Locate the cell with the specified text and output its (x, y) center coordinate. 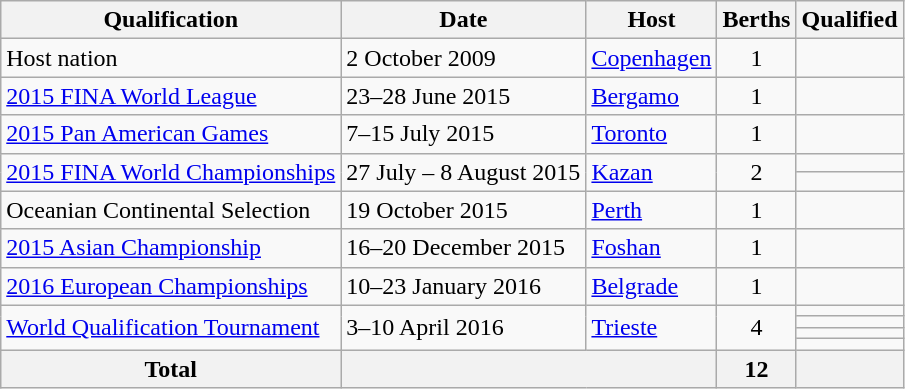
Trieste (652, 327)
Host (652, 20)
Qualification (171, 20)
2015 Asian Championship (171, 248)
2015 FINA World League (171, 96)
Berths (756, 20)
23–28 June 2015 (464, 96)
19 October 2015 (464, 210)
2016 European Championships (171, 286)
2 (756, 172)
Toronto (652, 134)
27 July – 8 August 2015 (464, 172)
16–20 December 2015 (464, 248)
Belgrade (652, 286)
2 October 2009 (464, 58)
Kazan (652, 172)
Host nation (171, 58)
12 (756, 369)
10–23 January 2016 (464, 286)
4 (756, 327)
Date (464, 20)
Foshan (652, 248)
Total (171, 369)
3–10 April 2016 (464, 327)
7–15 July 2015 (464, 134)
Perth (652, 210)
Qualified (850, 20)
2015 FINA World Championships (171, 172)
Oceanian Continental Selection (171, 210)
Copenhagen (652, 58)
Bergamo (652, 96)
2015 Pan American Games (171, 134)
World Qualification Tournament (171, 327)
